Capture the cell that displays the provided text and extract its (x, y) central coordinate. 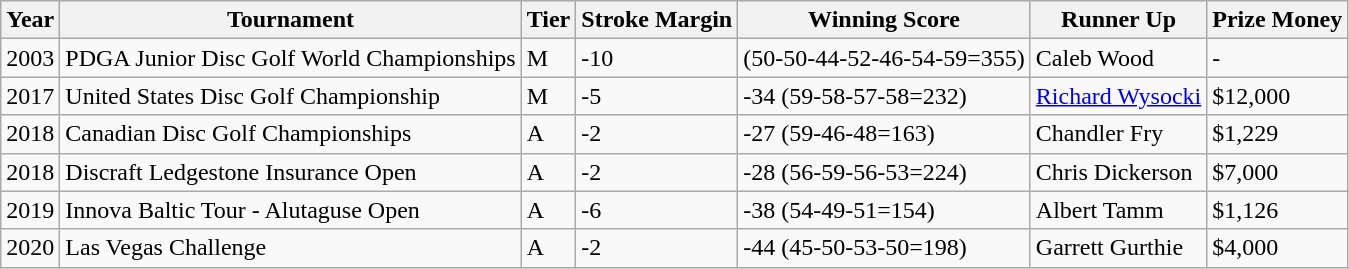
PDGA Junior Disc Golf World Championships (290, 58)
Chris Dickerson (1118, 172)
Tier (548, 20)
Canadian Disc Golf Championships (290, 134)
-34 (59-58-57-58=232) (884, 96)
-44 (45-50-53-50=198) (884, 248)
Las Vegas Challenge (290, 248)
$1,229 (1278, 134)
Albert Tamm (1118, 210)
Chandler Fry (1118, 134)
Caleb Wood (1118, 58)
$12,000 (1278, 96)
Garrett Gurthie (1118, 248)
Discraft Ledgestone Insurance Open (290, 172)
$7,000 (1278, 172)
2003 (30, 58)
Stroke Margin (657, 20)
Richard Wysocki (1118, 96)
United States Disc Golf Championship (290, 96)
Tournament (290, 20)
Runner Up (1118, 20)
(50-50-44-52-46-54-59=355) (884, 58)
Innova Baltic Tour - Alutaguse Open (290, 210)
Winning Score (884, 20)
-6 (657, 210)
Prize Money (1278, 20)
-38 (54-49-51=154) (884, 210)
$1,126 (1278, 210)
- (1278, 58)
-27 (59-46-48=163) (884, 134)
2017 (30, 96)
-10 (657, 58)
Year (30, 20)
$4,000 (1278, 248)
2019 (30, 210)
-28 (56-59-56-53=224) (884, 172)
-5 (657, 96)
2020 (30, 248)
